Locate the cell with the specified text and output its (x, y) center coordinate. 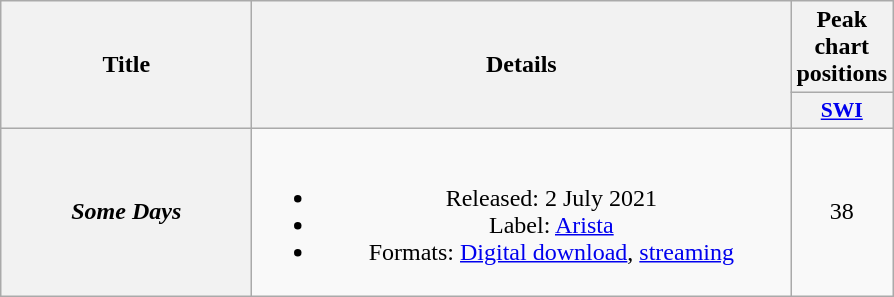
Details (522, 65)
SWI (842, 111)
38 (842, 212)
Peak chart positions (842, 47)
Some Days (126, 212)
Title (126, 65)
Released: 2 July 2021Label: AristaFormats: Digital download, streaming (522, 212)
